Extract the [x, y] coordinate from the center of the cell holding the provided text.  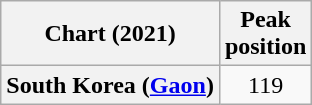
Peakposition [265, 34]
Chart (2021) [110, 34]
South Korea (Gaon) [110, 85]
119 [265, 85]
